Provide the [X, Y] coordinate of the cell's center where the given text is located.  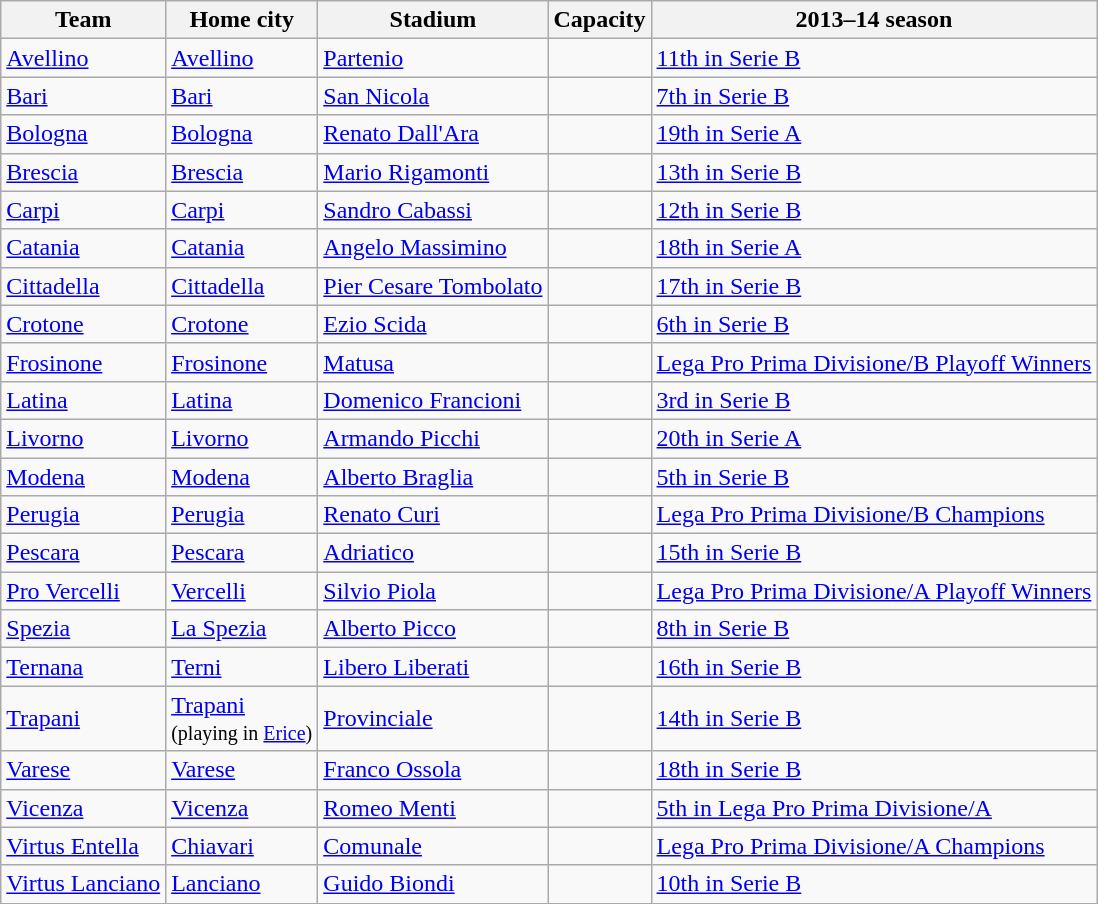
Partenio [433, 58]
6th in Serie B [874, 324]
Lega Pro Prima Divisione/A Champions [874, 846]
Home city [242, 20]
7th in Serie B [874, 96]
5th in Serie B [874, 477]
18th in Serie B [874, 770]
Terni [242, 667]
2013–14 season [874, 20]
18th in Serie A [874, 248]
Trapani(playing in Erice) [242, 718]
San Nicola [433, 96]
Lega Pro Prima Divisione/B Playoff Winners [874, 362]
Lega Pro Prima Divisione/A Playoff Winners [874, 591]
Mario Rigamonti [433, 172]
La Spezia [242, 629]
Ezio Scida [433, 324]
Alberto Braglia [433, 477]
Ternana [84, 667]
Chiavari [242, 846]
20th in Serie A [874, 438]
Capacity [600, 20]
Comunale [433, 846]
5th in Lega Pro Prima Divisione/A [874, 808]
Renato Dall'Ara [433, 134]
Silvio Piola [433, 591]
Alberto Picco [433, 629]
Romeo Menti [433, 808]
Renato Curi [433, 515]
19th in Serie A [874, 134]
Matusa [433, 362]
Lanciano [242, 884]
15th in Serie B [874, 553]
Angelo Massimino [433, 248]
Stadium [433, 20]
Pier Cesare Tombolato [433, 286]
8th in Serie B [874, 629]
Provinciale [433, 718]
Spezia [84, 629]
Armando Picchi [433, 438]
Guido Biondi [433, 884]
Adriatico [433, 553]
Virtus Entella [84, 846]
13th in Serie B [874, 172]
Franco Ossola [433, 770]
Domenico Francioni [433, 400]
Vercelli [242, 591]
Virtus Lanciano [84, 884]
10th in Serie B [874, 884]
Libero Liberati [433, 667]
16th in Serie B [874, 667]
Pro Vercelli [84, 591]
3rd in Serie B [874, 400]
Lega Pro Prima Divisione/B Champions [874, 515]
Team [84, 20]
12th in Serie B [874, 210]
Trapani [84, 718]
11th in Serie B [874, 58]
17th in Serie B [874, 286]
14th in Serie B [874, 718]
Sandro Cabassi [433, 210]
